Determine the [X, Y] coordinate at the center of the cell enclosing the given text.  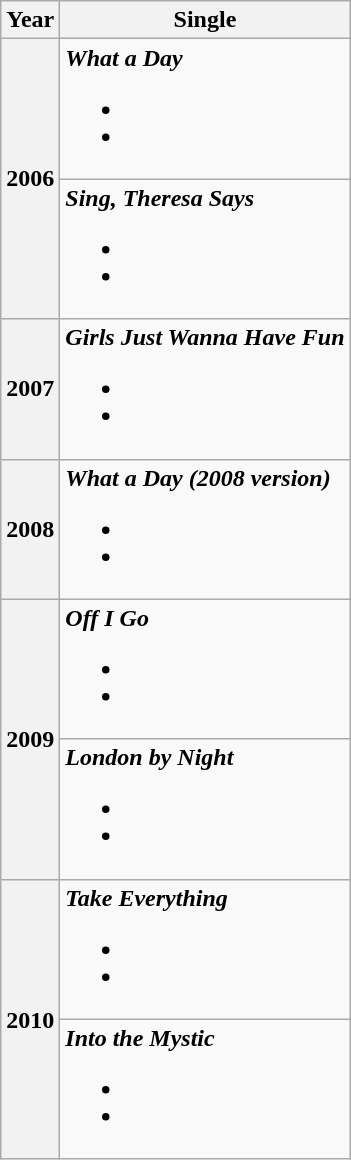
2009 [30, 739]
2008 [30, 529]
What a Day [205, 109]
Single [205, 20]
Girls Just Wanna Have Fun [205, 389]
2007 [30, 389]
Year [30, 20]
Sing, Theresa Says [205, 249]
Off I Go [205, 669]
Into the Mystic [205, 1089]
2010 [30, 1019]
London by Night [205, 809]
Take Everything [205, 949]
What a Day (2008 version) [205, 529]
2006 [30, 179]
